Locate the cell with the specified text and output its [x, y] center coordinate. 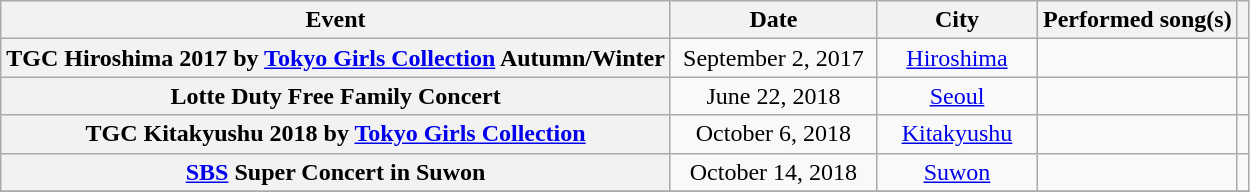
Hiroshima [956, 58]
City [956, 20]
October 6, 2018 [773, 134]
Suwon [956, 172]
October 14, 2018 [773, 172]
Event [336, 20]
SBS Super Concert in Suwon [336, 172]
Lotte Duty Free Family Concert [336, 96]
Kitakyushu [956, 134]
TGC Hiroshima 2017 by Tokyo Girls Collection Autumn/Winter [336, 58]
Date [773, 20]
Performed song(s) [1138, 20]
Seoul [956, 96]
TGC Kitakyushu 2018 by Tokyo Girls Collection [336, 134]
June 22, 2018 [773, 96]
September 2, 2017 [773, 58]
